Detect which cell encompasses the target text, then output its [X, Y] center coordinate. 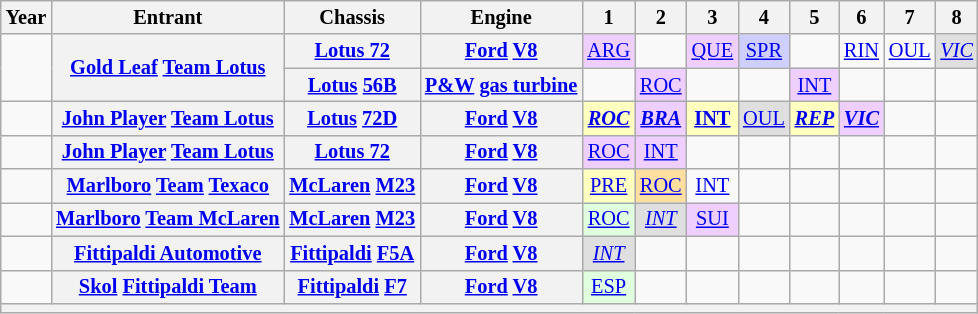
Lotus 72D [352, 118]
REP [814, 118]
Lotus 56B [352, 85]
Entrant [168, 17]
Gold Leaf Team Lotus [168, 68]
8 [956, 17]
2 [661, 17]
SUI [713, 219]
ARG [608, 51]
P&W gas turbine [501, 85]
Engine [501, 17]
Year [26, 17]
Marlboro Team McLaren [168, 219]
PRE [608, 186]
6 [862, 17]
7 [910, 17]
Chassis [352, 17]
Fittipaldi F7 [352, 287]
5 [814, 17]
Skol Fittipaldi Team [168, 287]
3 [713, 17]
4 [764, 17]
QUE [713, 51]
BRA [661, 118]
SPR [764, 51]
1 [608, 17]
ESP [608, 287]
Marlboro Team Texaco [168, 186]
Fittipaldi F5A [352, 253]
RIN [862, 51]
Fittipaldi Automotive [168, 253]
